Output the [x, y] coordinate of the center of the cell containing the given text.  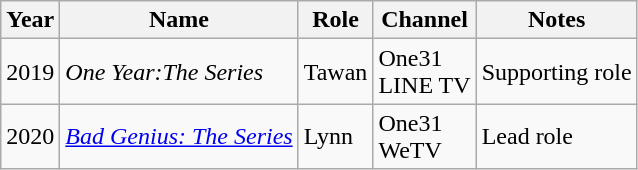
2020 [30, 136]
Year [30, 20]
Lead role [556, 136]
Name [179, 20]
Tawan [336, 72]
Supporting role [556, 72]
Notes [556, 20]
One31WeTV [424, 136]
One31LINE TV [424, 72]
2019 [30, 72]
One Year:The Series [179, 72]
Lynn [336, 136]
Role [336, 20]
Channel [424, 20]
Bad Genius: The Series [179, 136]
